Capture the cell that displays the provided text and extract its [X, Y] central coordinate. 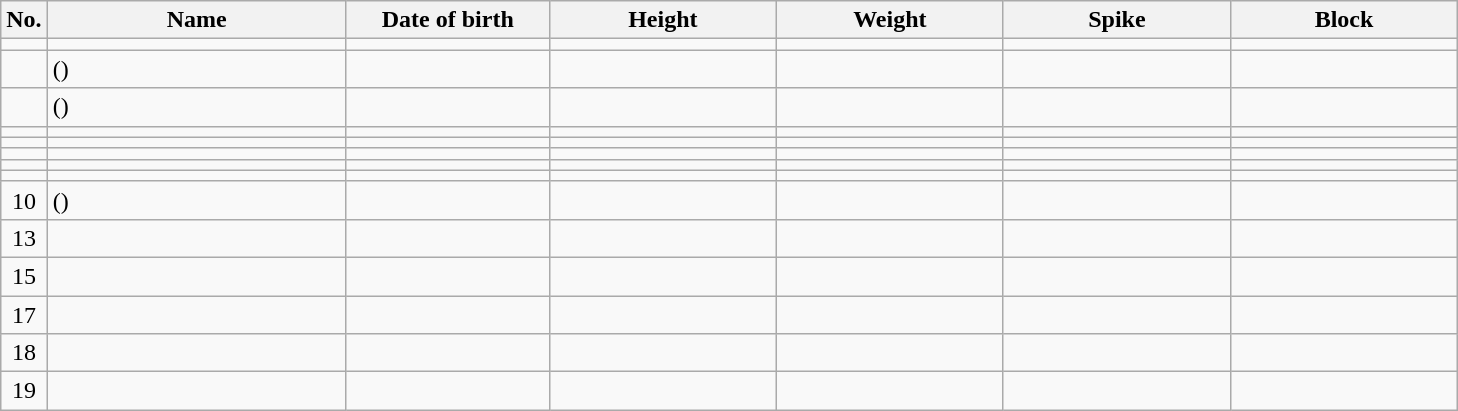
Weight [890, 20]
Name [196, 20]
No. [24, 20]
Date of birth [448, 20]
Spike [1116, 20]
13 [24, 238]
15 [24, 276]
19 [24, 391]
Height [662, 20]
18 [24, 353]
Block [1344, 20]
17 [24, 315]
10 [24, 200]
